Output the (X, Y) coordinate of the center of the cell containing the given text.  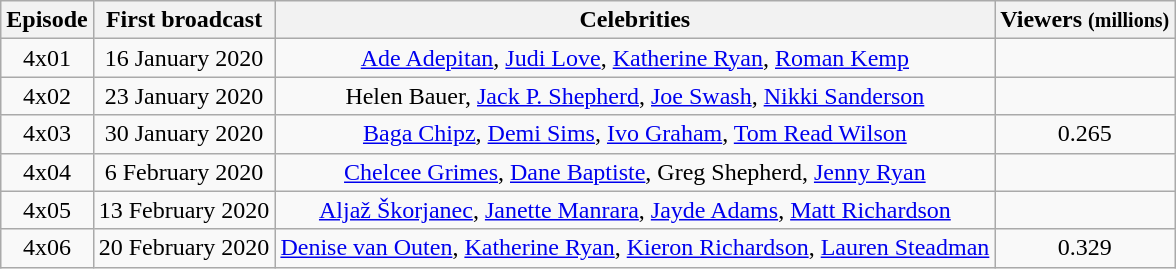
4x05 (47, 210)
Chelcee Grimes, Dane Baptiste, Greg Shepherd, Jenny Ryan (635, 172)
Viewers (millions) (1085, 20)
Helen Bauer, Jack P. Shepherd, Joe Swash, Nikki Sanderson (635, 96)
4x03 (47, 134)
Denise van Outen, Katherine Ryan, Kieron Richardson, Lauren Steadman (635, 248)
4x04 (47, 172)
13 February 2020 (184, 210)
Celebrities (635, 20)
First broadcast (184, 20)
20 February 2020 (184, 248)
23 January 2020 (184, 96)
Ade Adepitan, Judi Love, Katherine Ryan, Roman Kemp (635, 58)
Baga Chipz, Demi Sims, Ivo Graham, Tom Read Wilson (635, 134)
4x06 (47, 248)
6 February 2020 (184, 172)
0.329 (1085, 248)
4x02 (47, 96)
0.265 (1085, 134)
16 January 2020 (184, 58)
Episode (47, 20)
Aljaž Škorjanec, Janette Manrara, Jayde Adams, Matt Richardson (635, 210)
30 January 2020 (184, 134)
4x01 (47, 58)
